For the text-containing cell, return its midpoint in [x, y] coordinate format. 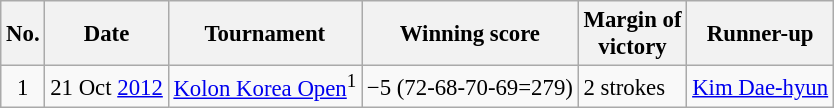
Runner-up [760, 34]
Date [106, 34]
1 [23, 87]
2 strokes [632, 87]
Kolon Korea Open1 [264, 87]
Kim Dae-hyun [760, 87]
Tournament [264, 34]
21 Oct 2012 [106, 87]
Margin ofvictory [632, 34]
Winning score [470, 34]
No. [23, 34]
−5 (72-68-70-69=279) [470, 87]
